Output the [x, y] coordinate of the center of the cell containing the given text.  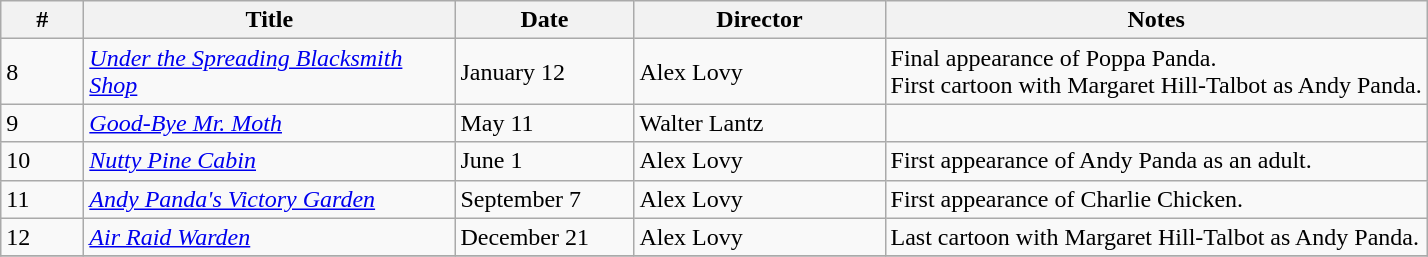
Director [760, 20]
May 11 [544, 123]
Walter Lantz [760, 123]
Notes [1156, 20]
# [42, 20]
September 7 [544, 199]
10 [42, 161]
Under the Spreading Blacksmith Shop [270, 72]
11 [42, 199]
Last cartoon with Margaret Hill-Talbot as Andy Panda. [1156, 237]
First appearance of Charlie Chicken. [1156, 199]
Title [270, 20]
January 12 [544, 72]
8 [42, 72]
Air Raid Warden [270, 237]
12 [42, 237]
Good-Bye Mr. Moth [270, 123]
Nutty Pine Cabin [270, 161]
Date [544, 20]
December 21 [544, 237]
9 [42, 123]
Andy Panda's Victory Garden [270, 199]
First appearance of Andy Panda as an adult. [1156, 161]
Final appearance of Poppa Panda.First cartoon with Margaret Hill-Talbot as Andy Panda. [1156, 72]
June 1 [544, 161]
